Find where the given text appears and provide that cell's center as [X, Y] coordinate. 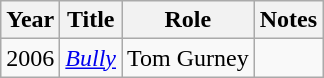
2006 [30, 58]
Role [188, 20]
Year [30, 20]
Title [91, 20]
Notes [288, 20]
Bully [91, 58]
Tom Gurney [188, 58]
